For the text-containing cell, return its midpoint in [x, y] coordinate format. 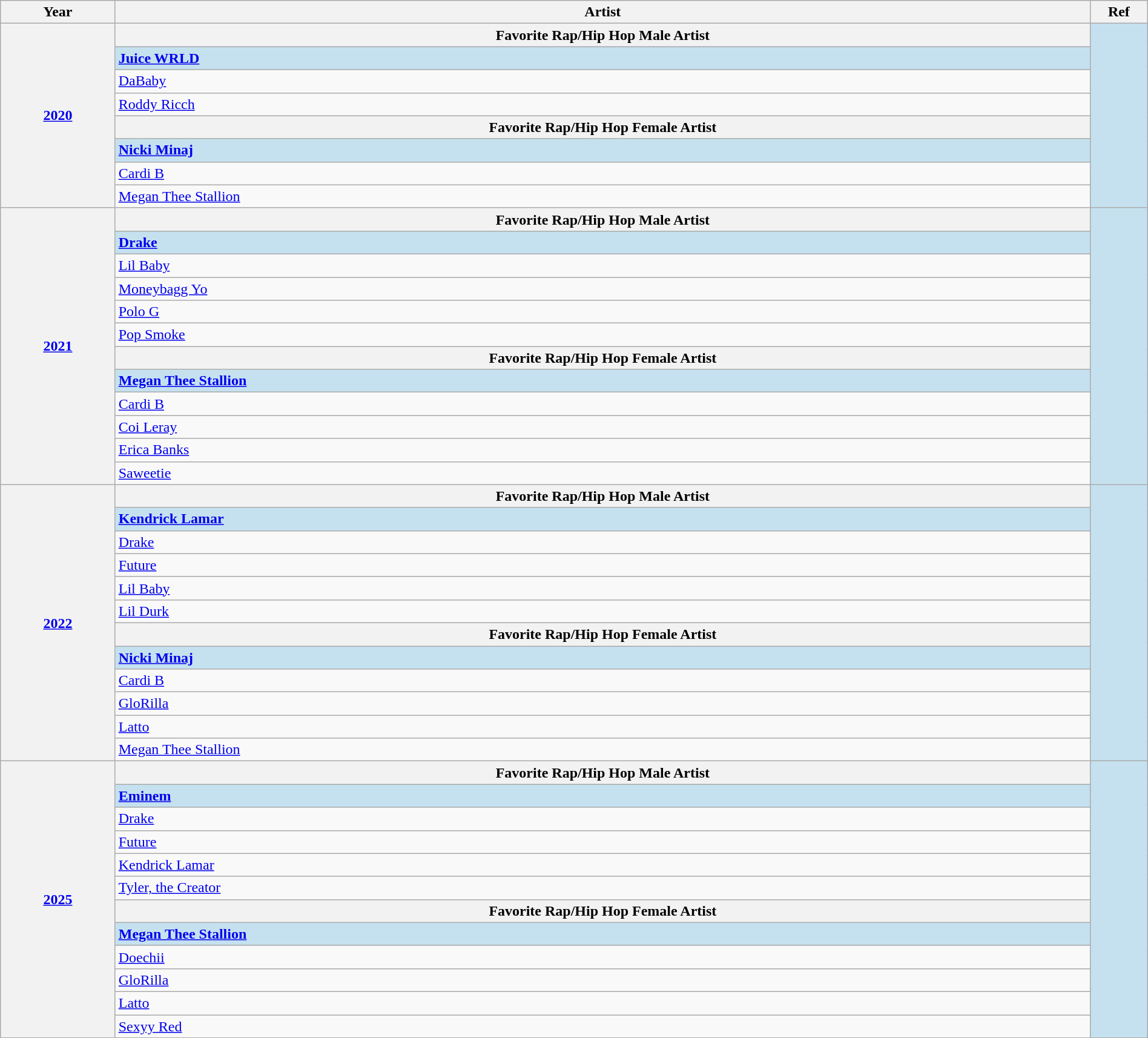
Eminem [602, 796]
Artist [602, 12]
2022 [58, 623]
Roddy Ricch [602, 104]
Polo G [602, 312]
Sexyy Red [602, 1026]
2021 [58, 346]
Lil Durk [602, 611]
Coi Leray [602, 427]
Pop Smoke [602, 335]
2020 [58, 116]
Saweetie [602, 473]
Ref [1119, 12]
Juice WRLD [602, 58]
Erica Banks [602, 450]
Doechii [602, 957]
Moneybagg Yo [602, 289]
Tyler, the Creator [602, 888]
Year [58, 12]
2025 [58, 900]
DaBaby [602, 81]
